For the text-containing cell, return its midpoint in (x, y) coordinate format. 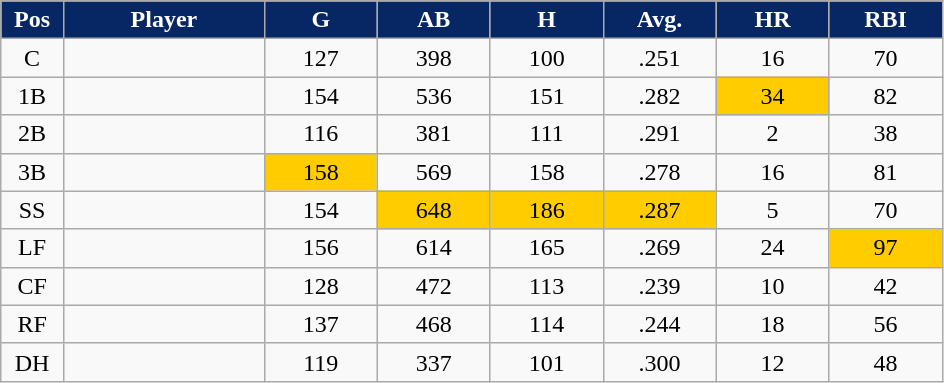
.291 (660, 134)
48 (886, 362)
AB (434, 20)
536 (434, 96)
.300 (660, 362)
RBI (886, 20)
24 (772, 248)
2 (772, 134)
12 (772, 362)
116 (320, 134)
42 (886, 286)
127 (320, 58)
10 (772, 286)
.278 (660, 172)
18 (772, 324)
119 (320, 362)
C (32, 58)
56 (886, 324)
HR (772, 20)
569 (434, 172)
.244 (660, 324)
472 (434, 286)
82 (886, 96)
101 (546, 362)
2B (32, 134)
1B (32, 96)
648 (434, 210)
398 (434, 58)
97 (886, 248)
165 (546, 248)
3B (32, 172)
113 (546, 286)
.269 (660, 248)
156 (320, 248)
.282 (660, 96)
Avg. (660, 20)
RF (32, 324)
614 (434, 248)
100 (546, 58)
38 (886, 134)
114 (546, 324)
111 (546, 134)
468 (434, 324)
LF (32, 248)
34 (772, 96)
81 (886, 172)
337 (434, 362)
151 (546, 96)
381 (434, 134)
Player (164, 20)
DH (32, 362)
CF (32, 286)
.287 (660, 210)
SS (32, 210)
.251 (660, 58)
186 (546, 210)
128 (320, 286)
5 (772, 210)
137 (320, 324)
G (320, 20)
H (546, 20)
Pos (32, 20)
.239 (660, 286)
